Output the (x, y) coordinate of the center of the cell containing the given text.  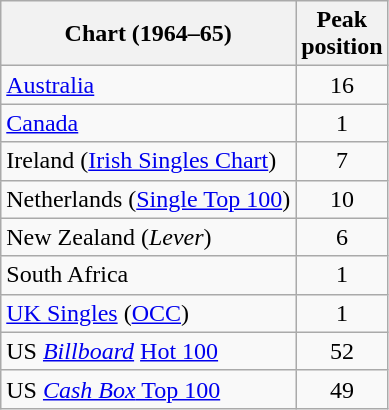
New Zealand (Lever) (148, 237)
7 (342, 161)
Canada (148, 123)
US Cash Box Top 100 (148, 389)
52 (342, 351)
Netherlands (Single Top 100) (148, 199)
Ireland (Irish Singles Chart) (148, 161)
UK Singles (OCC) (148, 313)
Australia (148, 85)
49 (342, 389)
16 (342, 85)
US Billboard Hot 100 (148, 351)
10 (342, 199)
Peakposition (342, 34)
6 (342, 237)
Chart (1964–65) (148, 34)
South Africa (148, 275)
